Return the (X, Y) coordinate for the center point of the cell that contains the specified text.  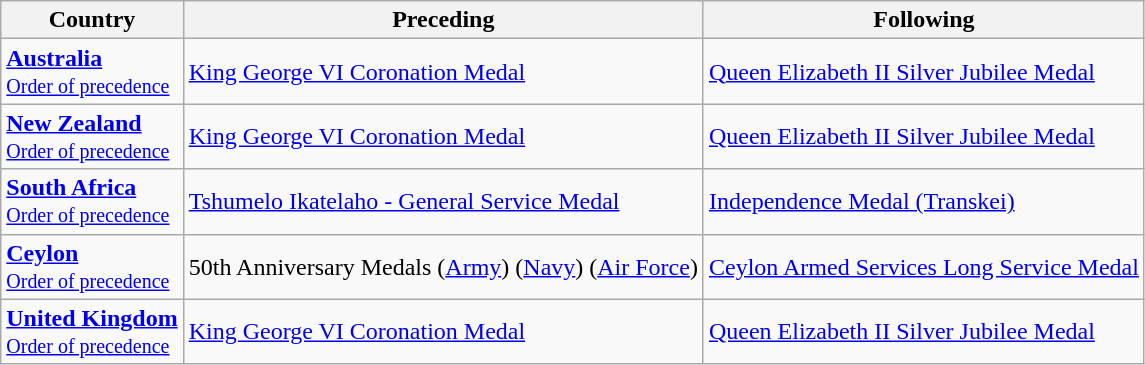
New ZealandOrder of precedence (92, 136)
CeylonOrder of precedence (92, 266)
South AfricaOrder of precedence (92, 202)
Preceding (443, 20)
Ceylon Armed Services Long Service Medal (924, 266)
AustraliaOrder of precedence (92, 72)
50th Anniversary Medals (Army) (Navy) (Air Force) (443, 266)
United KingdomOrder of precedence (92, 332)
Following (924, 20)
Independence Medal (Transkei) (924, 202)
Country (92, 20)
Tshumelo Ikatelaho - General Service Medal (443, 202)
